Find where the given text appears and provide that cell's center as [X, Y] coordinate. 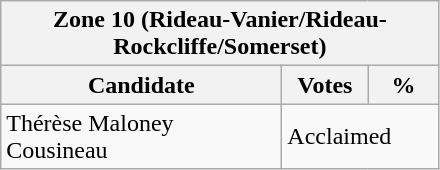
Thérèse Maloney Cousineau [142, 136]
Acclaimed [360, 136]
Votes [325, 85]
% [404, 85]
Zone 10 (Rideau-Vanier/Rideau-Rockcliffe/Somerset) [220, 34]
Candidate [142, 85]
